Pinpoint the cell where the given text exists, returning its (X, Y) midpoint coordinate. 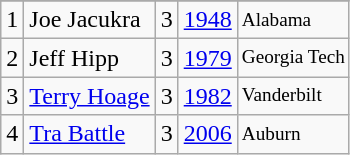
1982 (208, 96)
Tra Battle (90, 134)
Terry Hoage (90, 96)
1 (12, 20)
1979 (208, 58)
Jeff Hipp (90, 58)
Auburn (293, 134)
Vanderbilt (293, 96)
2006 (208, 134)
Alabama (293, 20)
Joe Jacukra (90, 20)
4 (12, 134)
Georgia Tech (293, 58)
1948 (208, 20)
2 (12, 58)
